Determine the [x, y] coordinate at the center of the cell enclosing the given text.  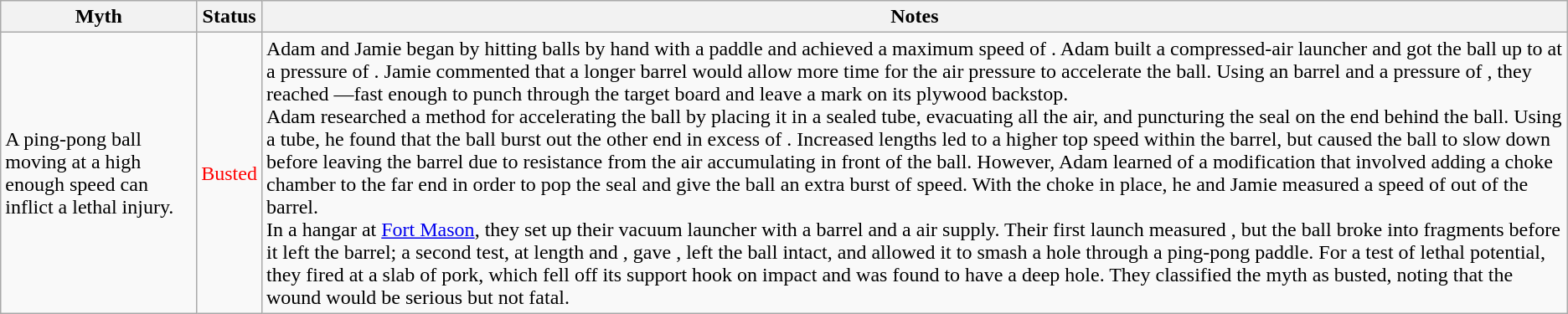
A ping-pong ball moving at a high enough speed can inflict a lethal injury. [99, 172]
Status [230, 17]
Busted [230, 172]
Myth [99, 17]
Notes [915, 17]
